For the text-containing cell, return its midpoint in [X, Y] coordinate format. 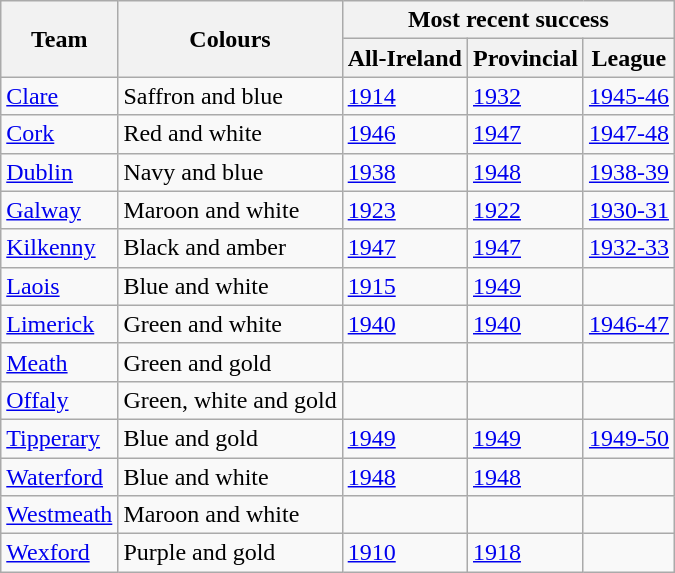
1932-33 [628, 248]
Provincial [525, 58]
Navy and blue [230, 172]
1938-39 [628, 172]
Red and white [230, 134]
Tipperary [60, 438]
Most recent success [508, 20]
1918 [525, 553]
1922 [525, 210]
1932 [525, 96]
Team [60, 39]
1910 [404, 553]
Green, white and gold [230, 400]
Dublin [60, 172]
1923 [404, 210]
Limerick [60, 324]
Galway [60, 210]
Purple and gold [230, 553]
Colours [230, 39]
1945-46 [628, 96]
1946-47 [628, 324]
1946 [404, 134]
Black and amber [230, 248]
1914 [404, 96]
1949-50 [628, 438]
All-Ireland [404, 58]
Clare [60, 96]
1938 [404, 172]
1915 [404, 286]
Saffron and blue [230, 96]
Westmeath [60, 515]
Green and gold [230, 362]
League [628, 58]
Meath [60, 362]
1930-31 [628, 210]
Blue and gold [230, 438]
Kilkenny [60, 248]
Wexford [60, 553]
Waterford [60, 477]
Laois [60, 286]
Green and white [230, 324]
Offaly [60, 400]
1947-48 [628, 134]
Cork [60, 134]
